Search for the cell housing the specified text and yield its [X, Y] center coordinate. 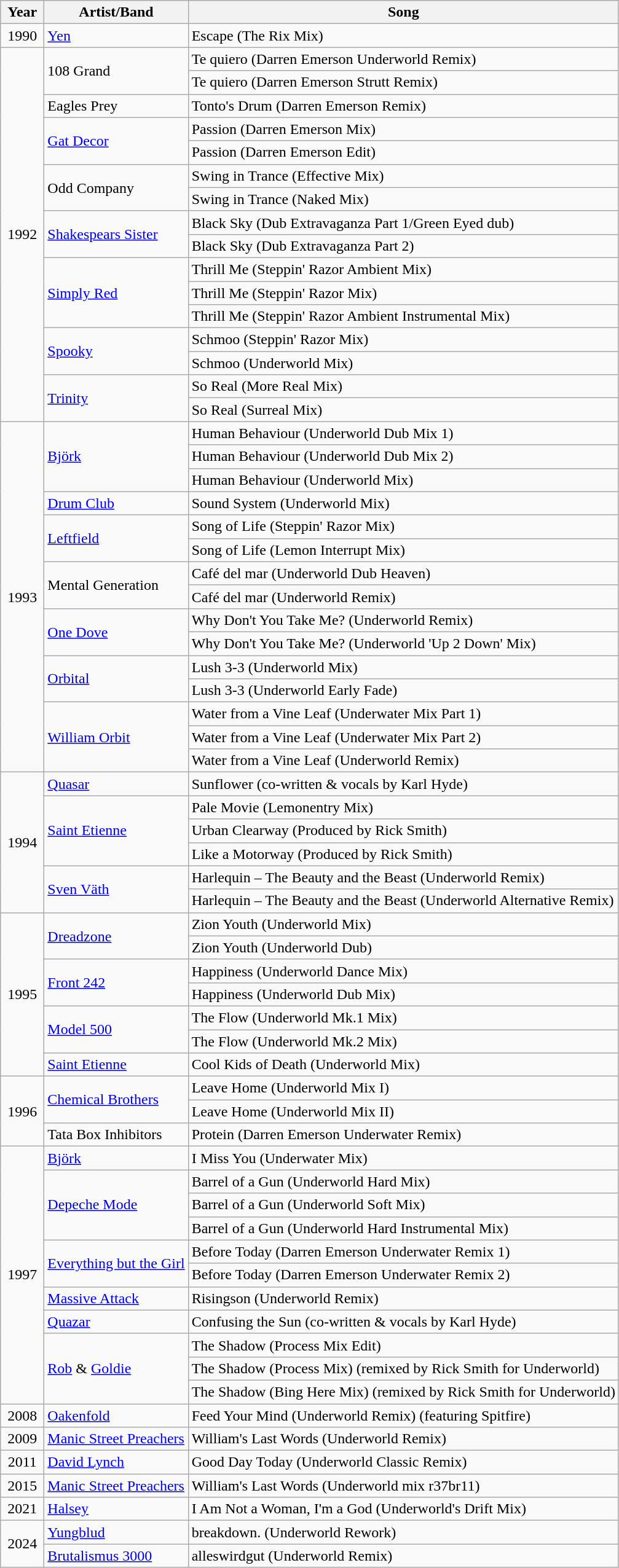
Song of Life (Steppin' Razor Mix) [403, 527]
Café del mar (Underworld Remix) [403, 597]
Massive Attack [116, 1298]
The Shadow (Bing Here Mix) (remixed by Rick Smith for Underworld) [403, 1392]
Leave Home (Underworld Mix II) [403, 1111]
Passion (Darren Emerson Edit) [403, 152]
Song [403, 12]
Shakespears Sister [116, 234]
Cool Kids of Death (Underworld Mix) [403, 1065]
Rob & Goldie [116, 1368]
William Orbit [116, 737]
Oakenfold [116, 1415]
2009 [22, 1439]
Café del mar (Underworld Dub Heaven) [403, 573]
I Miss You (Underwater Mix) [403, 1158]
Escape (The Rix Mix) [403, 36]
Feed Your Mind (Underworld Remix) (featuring Spitfire) [403, 1415]
Black Sky (Dub Extravaganza Part 2) [403, 246]
So Real (More Real Mix) [403, 386]
2024 [22, 1544]
Barrel of a Gun (Underworld Soft Mix) [403, 1205]
Front 242 [116, 982]
Barrel of a Gun (Underworld Hard Mix) [403, 1182]
Everything but the Girl [116, 1263]
Before Today (Darren Emerson Underwater Remix 2) [403, 1275]
Year [22, 12]
I Am Not a Woman, I'm a God (Underworld's Drift Mix) [403, 1509]
One Dove [116, 632]
Odd Company [116, 187]
Water from a Vine Leaf (Underwater Mix Part 1) [403, 714]
Eagles Prey [116, 106]
Before Today (Darren Emerson Underwater Remix 1) [403, 1252]
The Shadow (Process Mix Edit) [403, 1345]
1994 [22, 842]
Water from a Vine Leaf (Underworld Remix) [403, 761]
Schmoo (Steppin' Razor Mix) [403, 340]
Drum Club [116, 503]
alleswirdgut (Underworld Remix) [403, 1556]
2015 [22, 1486]
Good Day Today (Underworld Classic Remix) [403, 1462]
Dreadzone [116, 936]
Brutalismus 3000 [116, 1556]
David Lynch [116, 1462]
Sunflower (co-written & vocals by Karl Hyde) [403, 784]
Sound System (Underworld Mix) [403, 503]
Why Don't You Take Me? (Underworld 'Up 2 Down' Mix) [403, 643]
Happiness (Underworld Dance Mix) [403, 971]
William's Last Words (Underworld Remix) [403, 1439]
Te quiero (Darren Emerson Underworld Remix) [403, 59]
Zion Youth (Underworld Mix) [403, 924]
Why Don't You Take Me? (Underworld Remix) [403, 620]
Like a Motorway (Produced by Rick Smith) [403, 854]
Trinity [116, 398]
Sven Väth [116, 889]
2008 [22, 1415]
Zion Youth (Underworld Dub) [403, 947]
Spooky [116, 351]
Harlequin – The Beauty and the Beast (Underworld Remix) [403, 877]
Schmoo (Underworld Mix) [403, 363]
1996 [22, 1111]
Yungblud [116, 1532]
1992 [22, 235]
Song of Life (Lemon Interrupt Mix) [403, 550]
Human Behaviour (Underworld Dub Mix 2) [403, 457]
The Flow (Underworld Mk.2 Mix) [403, 1041]
Te quiero (Darren Emerson Strutt Remix) [403, 82]
So Real (Surreal Mix) [403, 410]
108 Grand [116, 71]
2011 [22, 1462]
1997 [22, 1276]
Yen [116, 36]
1990 [22, 36]
The Shadow (Process Mix) (remixed by Rick Smith for Underworld) [403, 1368]
Harlequin – The Beauty and the Beast (Underworld Alternative Remix) [403, 901]
Simply Red [116, 292]
Protein (Darren Emerson Underwater Remix) [403, 1135]
Lush 3-3 (Underworld Mix) [403, 667]
Leave Home (Underworld Mix I) [403, 1088]
Thrill Me (Steppin' Razor Ambient Mix) [403, 269]
Chemical Brothers [116, 1100]
The Flow (Underworld Mk.1 Mix) [403, 1017]
Risingson (Underworld Remix) [403, 1298]
Barrel of a Gun (Underworld Hard Instrumental Mix) [403, 1228]
Mental Generation [116, 585]
William's Last Words (Underworld mix r37br11) [403, 1486]
Depeche Mode [116, 1205]
Halsey [116, 1509]
Quazar [116, 1322]
Thrill Me (Steppin' Razor Ambient Instrumental Mix) [403, 316]
Urban Clearway (Produced by Rick Smith) [403, 831]
Quasar [116, 784]
Swing in Trance (Naked Mix) [403, 199]
Human Behaviour (Underworld Mix) [403, 480]
Thrill Me (Steppin' Razor Mix) [403, 293]
Tonto's Drum (Darren Emerson Remix) [403, 106]
Tata Box Inhibitors [116, 1135]
Passion (Darren Emerson Mix) [403, 129]
Orbital [116, 678]
Artist/Band [116, 12]
Model 500 [116, 1029]
1995 [22, 994]
Swing in Trance (Effective Mix) [403, 176]
breakdown. (Underworld Rework) [403, 1532]
Pale Movie (Lemonentry Mix) [403, 807]
2021 [22, 1509]
Gat Decor [116, 141]
Human Behaviour (Underworld Dub Mix 1) [403, 433]
Lush 3-3 (Underworld Early Fade) [403, 691]
Confusing the Sun (co-written & vocals by Karl Hyde) [403, 1322]
Water from a Vine Leaf (Underwater Mix Part 2) [403, 737]
Black Sky (Dub Extravaganza Part 1/Green Eyed dub) [403, 222]
Happiness (Underworld Dub Mix) [403, 994]
Leftfield [116, 538]
1993 [22, 597]
